Output the (x, y) coordinate of the center of the cell containing the given text.  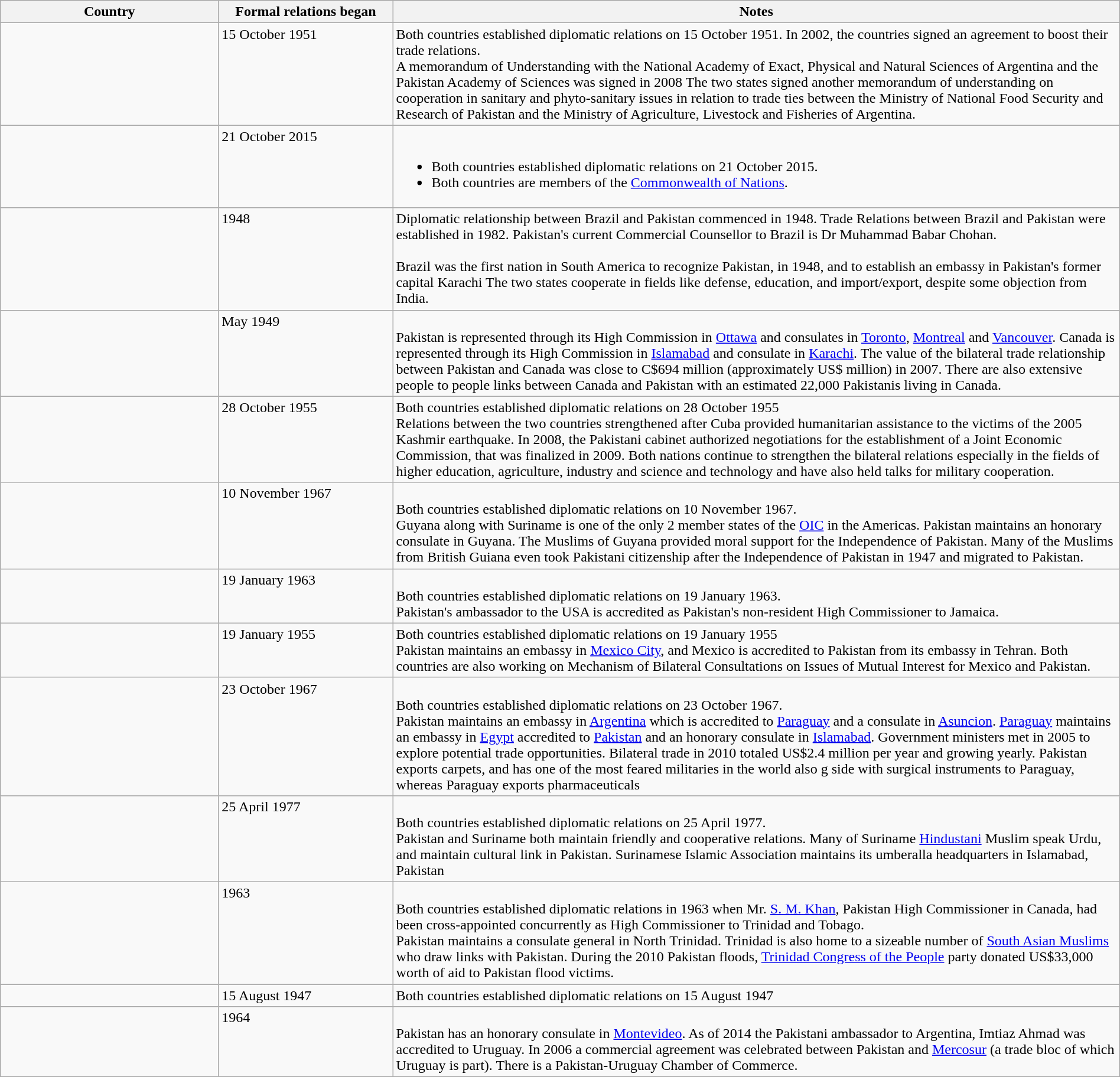
1948 (306, 259)
1964 (306, 1042)
19 January 1963 (306, 596)
28 October 1955 (306, 439)
1963 (306, 933)
15 August 1947 (306, 995)
Country (110, 12)
Both countries established diplomatic relations on 21 October 2015.Both countries are members of the Commonwealth of Nations. (756, 167)
15 October 1951 (306, 74)
Both countries established diplomatic relations on 15 August 1947 (756, 995)
25 April 1977 (306, 838)
Notes (756, 12)
23 October 1967 (306, 736)
21 October 2015 (306, 167)
May 1949 (306, 353)
Formal relations began (306, 12)
19 January 1955 (306, 650)
10 November 1967 (306, 526)
